Locate the cell with the specified text and output its [x, y] center coordinate. 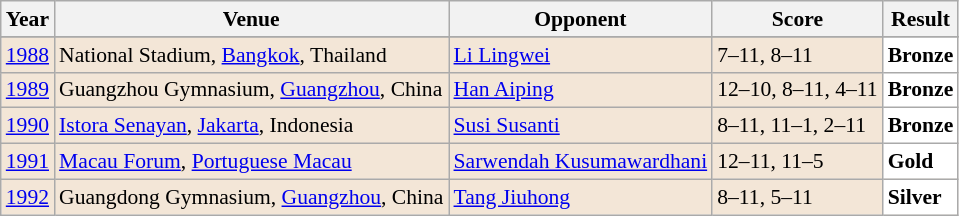
Macau Forum, Portuguese Macau [251, 162]
12–10, 8–11, 4–11 [797, 90]
Istora Senayan, Jakarta, Indonesia [251, 126]
1992 [28, 197]
Gold [921, 162]
12–11, 11–5 [797, 162]
Opponent [580, 19]
1990 [28, 126]
Silver [921, 197]
Sarwendah Kusumawardhani [580, 162]
7–11, 8–11 [797, 55]
Susi Susanti [580, 126]
Guangzhou Gymnasium, Guangzhou, China [251, 90]
National Stadium, Bangkok, Thailand [251, 55]
Score [797, 19]
1989 [28, 90]
8–11, 5–11 [797, 197]
Venue [251, 19]
1988 [28, 55]
Guangdong Gymnasium, Guangzhou, China [251, 197]
Tang Jiuhong [580, 197]
8–11, 11–1, 2–11 [797, 126]
Year [28, 19]
Result [921, 19]
Li Lingwei [580, 55]
1991 [28, 162]
Han Aiping [580, 90]
